Scan for the cell matching the given text and deliver its (X, Y) coordinate at center. 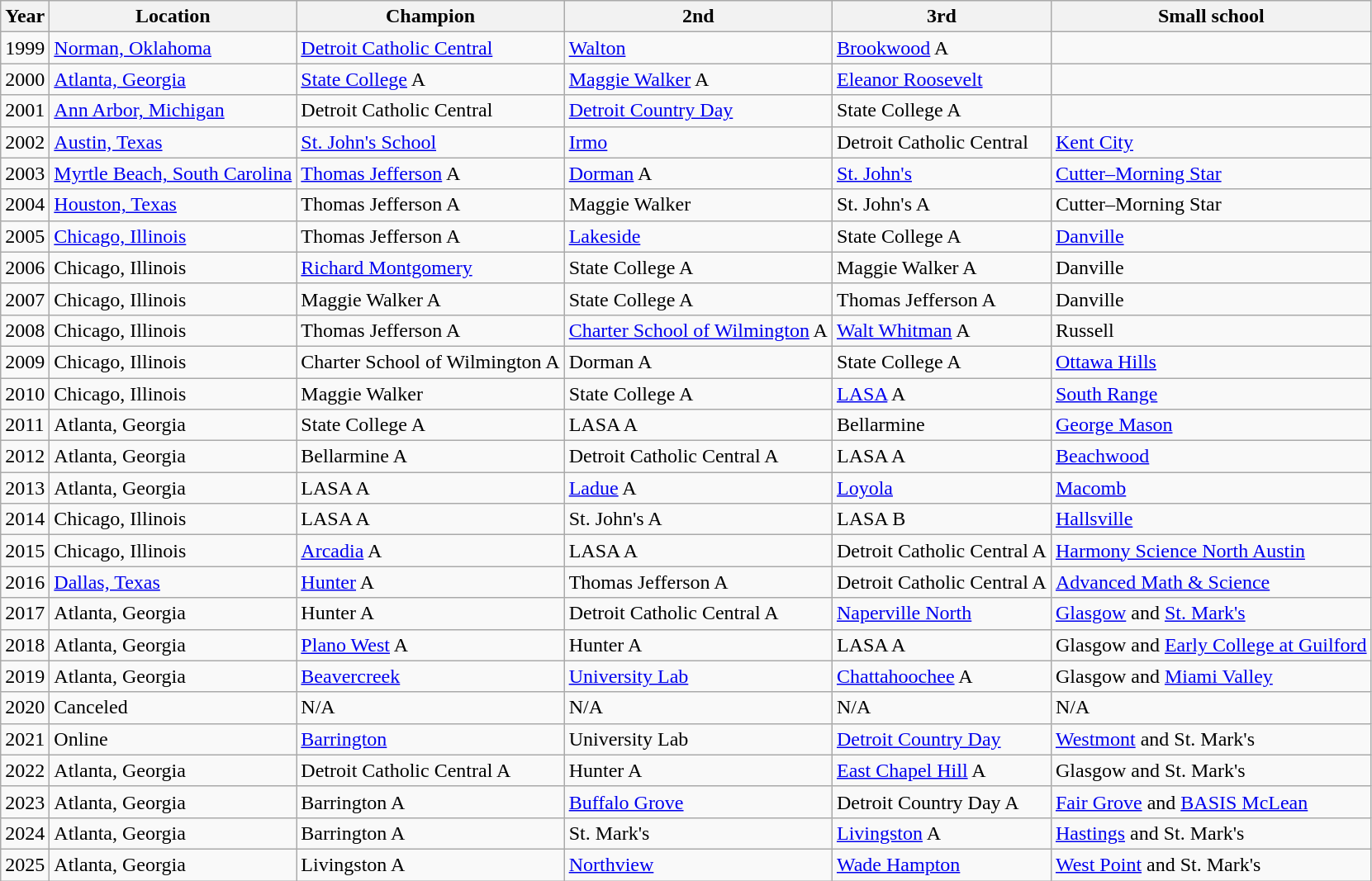
2021 (25, 739)
East Chapel Hill A (942, 770)
1999 (25, 48)
St. John's School (430, 142)
Small school (1211, 17)
2012 (25, 457)
2003 (25, 173)
Arcadia A (430, 551)
2001 (25, 111)
Hallsville (1211, 519)
Macomb (1211, 488)
Naperville North (942, 613)
Kent City (1211, 142)
2024 (25, 833)
Online (173, 739)
Russell (1211, 330)
South Range (1211, 394)
Richard Montgomery (430, 268)
Glasgow and Miami Valley (1211, 676)
Ladue A (698, 488)
Plano West A (430, 645)
Beachwood (1211, 457)
2016 (25, 582)
Walton (698, 48)
Bellarmine (942, 425)
2015 (25, 551)
Year (25, 17)
Westmont and St. Mark's (1211, 739)
2025 (25, 864)
Eleanor Roosevelt (942, 79)
Advanced Math & Science (1211, 582)
Location (173, 17)
Irmo (698, 142)
Loyola (942, 488)
Bellarmine A (430, 457)
2004 (25, 205)
2000 (25, 79)
Glasgow and Early College at Guilford (1211, 645)
Canceled (173, 708)
Fair Grove and BASIS McLean (1211, 802)
St. John's (942, 173)
2022 (25, 770)
Barrington (430, 739)
Walt Whitman A (942, 330)
2010 (25, 394)
Buffalo Grove (698, 802)
2014 (25, 519)
West Point and St. Mark's (1211, 864)
2007 (25, 299)
Champion (430, 17)
2008 (25, 330)
LASA B (942, 519)
Dallas, Texas (173, 582)
2006 (25, 268)
2nd (698, 17)
Northview (698, 864)
Detroit Country Day A (942, 802)
Ann Arbor, Michigan (173, 111)
Ottawa Hills (1211, 362)
2011 (25, 425)
St. Mark's (698, 833)
Wade Hampton (942, 864)
Chattahoochee A (942, 676)
Austin, Texas (173, 142)
Houston, Texas (173, 205)
2018 (25, 645)
Norman, Oklahoma (173, 48)
George Mason (1211, 425)
Harmony Science North Austin (1211, 551)
3rd (942, 17)
2005 (25, 236)
2009 (25, 362)
Hastings and St. Mark's (1211, 833)
Myrtle Beach, South Carolina (173, 173)
2020 (25, 708)
Beavercreek (430, 676)
2017 (25, 613)
2002 (25, 142)
2023 (25, 802)
2013 (25, 488)
Lakeside (698, 236)
2019 (25, 676)
Brookwood A (942, 48)
